Locate the cell with the specified text and output its [x, y] center coordinate. 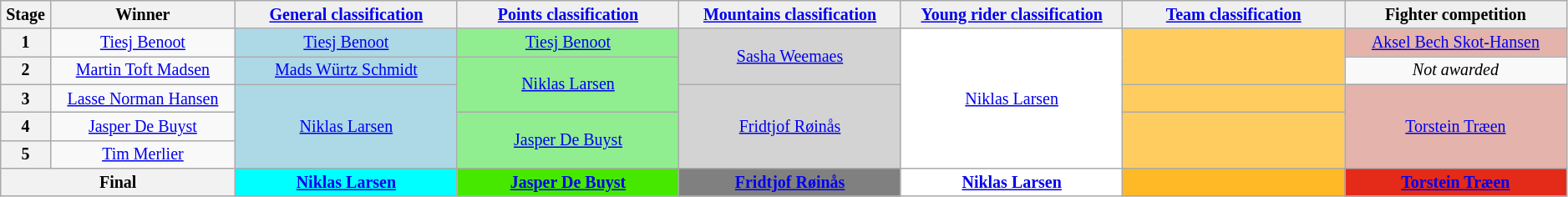
3 [26, 98]
1 [26, 43]
Fighter competition [1456, 15]
Young rider classification [1012, 15]
Stage [26, 15]
Aksel Bech Skot-Hansen [1456, 43]
Tim Merlier [142, 154]
Winner [142, 15]
Mountains classification [790, 15]
Mads Würtz Schmidt [347, 70]
Final [119, 182]
2 [26, 70]
Team classification [1234, 15]
General classification [347, 15]
Sasha Weemaes [790, 57]
5 [26, 154]
Not awarded [1456, 70]
Lasse Norman Hansen [142, 98]
4 [26, 127]
Martin Toft Madsen [142, 70]
Points classification [568, 15]
